Detect which cell encompasses the target text, then output its [x, y] center coordinate. 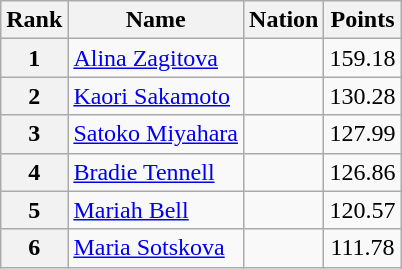
111.78 [362, 248]
Mariah Bell [156, 210]
Name [156, 20]
6 [34, 248]
Alina Zagitova [156, 58]
Bradie Tennell [156, 172]
5 [34, 210]
120.57 [362, 210]
126.86 [362, 172]
Kaori Sakamoto [156, 96]
Points [362, 20]
4 [34, 172]
159.18 [362, 58]
127.99 [362, 134]
Satoko Miyahara [156, 134]
1 [34, 58]
Nation [284, 20]
Rank [34, 20]
3 [34, 134]
Maria Sotskova [156, 248]
2 [34, 96]
130.28 [362, 96]
